Scan for the cell matching the given text and deliver its [x, y] coordinate at center. 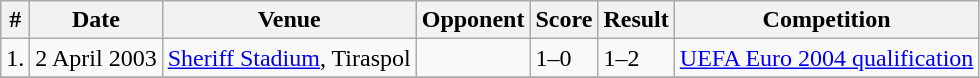
Venue [289, 20]
Opponent [473, 20]
Competition [826, 20]
# [16, 20]
1–2 [636, 58]
UEFA Euro 2004 qualification [826, 58]
1–0 [564, 58]
Score [564, 20]
Sheriff Stadium, Tiraspol [289, 58]
Date [96, 20]
1. [16, 58]
2 April 2003 [96, 58]
Result [636, 20]
